Pinpoint the cell where the given text exists, returning its [X, Y] midpoint coordinate. 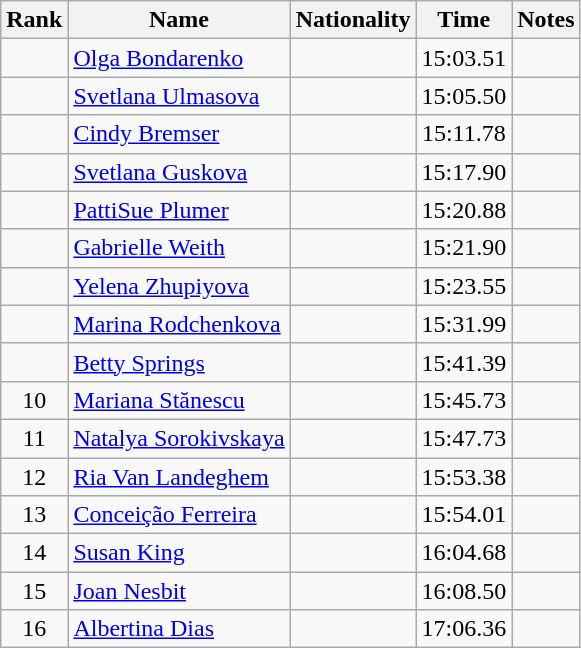
15:05.50 [464, 96]
15:21.90 [464, 248]
Gabrielle Weith [179, 248]
15:23.55 [464, 286]
Cindy Bremser [179, 134]
Notes [546, 20]
Conceição Ferreira [179, 515]
16:08.50 [464, 591]
Time [464, 20]
Albertina Dias [179, 629]
Susan King [179, 553]
Joan Nesbit [179, 591]
Olga Bondarenko [179, 58]
Mariana Stănescu [179, 400]
15:11.78 [464, 134]
15:53.38 [464, 477]
13 [34, 515]
10 [34, 400]
15:41.39 [464, 362]
15 [34, 591]
15:03.51 [464, 58]
16:04.68 [464, 553]
Svetlana Guskova [179, 172]
Nationality [353, 20]
16 [34, 629]
Marina Rodchenkova [179, 324]
15:17.90 [464, 172]
12 [34, 477]
11 [34, 438]
Rank [34, 20]
17:06.36 [464, 629]
Name [179, 20]
Ria Van Landeghem [179, 477]
Yelena Zhupiyova [179, 286]
Betty Springs [179, 362]
15:47.73 [464, 438]
PattiSue Plumer [179, 210]
Svetlana Ulmasova [179, 96]
15:45.73 [464, 400]
15:20.88 [464, 210]
15:31.99 [464, 324]
15:54.01 [464, 515]
14 [34, 553]
Natalya Sorokivskaya [179, 438]
